Locate the cell with the specified text and output its (X, Y) center coordinate. 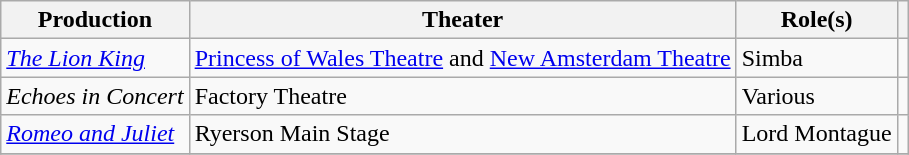
Factory Theatre (462, 96)
Theater (462, 20)
Romeo and Juliet (95, 134)
Princess of Wales Theatre and New Amsterdam Theatre (462, 58)
Various (816, 96)
Production (95, 20)
Role(s) (816, 20)
Lord Montague (816, 134)
Ryerson Main Stage (462, 134)
The Lion King (95, 58)
Echoes in Concert (95, 96)
Simba (816, 58)
